Return the [x, y] coordinate for the center point of the cell that contains the specified text.  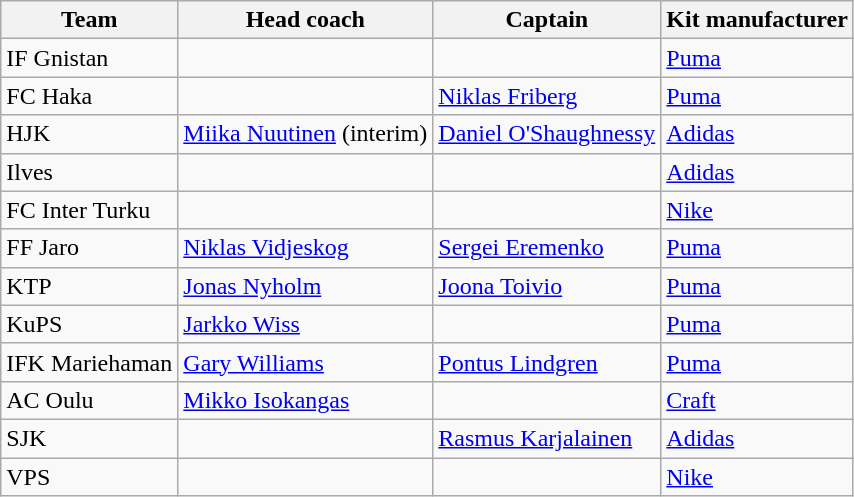
SJK [90, 438]
Joona Toivio [547, 286]
FF Jaro [90, 248]
KuPS [90, 324]
AC Oulu [90, 400]
Sergei Eremenko [547, 248]
VPS [90, 477]
Gary Williams [306, 362]
HJK [90, 134]
Team [90, 20]
Mikko Isokangas [306, 400]
FC Haka [90, 96]
KTP [90, 286]
Craft [758, 400]
Jonas Nyholm [306, 286]
IFK Mariehaman [90, 362]
Kit manufacturer [758, 20]
Captain [547, 20]
Jarkko Wiss [306, 324]
Pontus Lindgren [547, 362]
Rasmus Karjalainen [547, 438]
IF Gnistan [90, 58]
Niklas Vidjeskog [306, 248]
Ilves [90, 172]
FC Inter Turku [90, 210]
Niklas Friberg [547, 96]
Daniel O'Shaughnessy [547, 134]
Miika Nuutinen (interim) [306, 134]
Head coach [306, 20]
